From the cell containing the given text, extract its center point as [X, Y] coordinate. 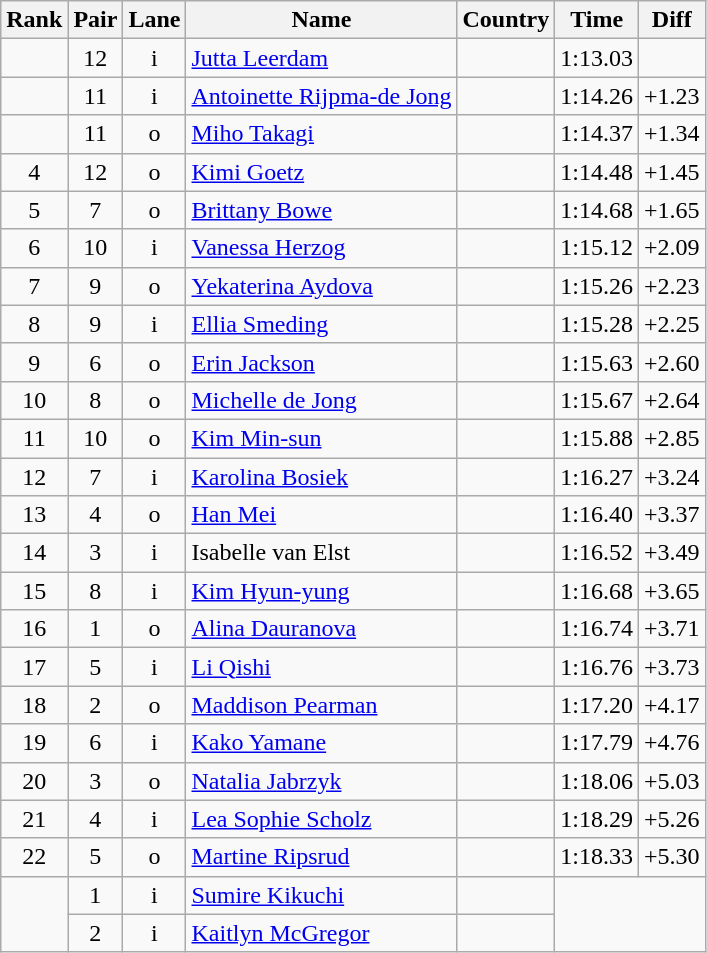
1:15.63 [597, 362]
+4.17 [672, 705]
Natalia Jabrzyk [322, 781]
Erin Jackson [322, 362]
1:16.52 [597, 553]
Brittany Bowe [322, 210]
1:16.74 [597, 629]
+2.64 [672, 400]
Li Qishi [322, 667]
Isabelle van Elst [322, 553]
Jutta Leerdam [322, 58]
Kaitlyn McGregor [322, 933]
1:14.68 [597, 210]
+2.23 [672, 286]
21 [34, 819]
1:15.28 [597, 324]
16 [34, 629]
Rank [34, 20]
1:15.26 [597, 286]
+2.60 [672, 362]
19 [34, 743]
Kako Yamane [322, 743]
1:17.20 [597, 705]
17 [34, 667]
+5.03 [672, 781]
1:16.76 [597, 667]
+3.65 [672, 591]
Martine Ripsrud [322, 857]
15 [34, 591]
Diff [672, 20]
Miho Takagi [322, 134]
1:14.26 [597, 96]
1:16.40 [597, 515]
1:14.48 [597, 172]
+3.71 [672, 629]
14 [34, 553]
1:18.29 [597, 819]
Alina Dauranova [322, 629]
+2.09 [672, 248]
Kim Hyun-yung [322, 591]
+2.85 [672, 438]
1:16.68 [597, 591]
1:17.79 [597, 743]
Sumire Kikuchi [322, 895]
+1.65 [672, 210]
+3.49 [672, 553]
Pair [96, 20]
+3.37 [672, 515]
13 [34, 515]
1:14.37 [597, 134]
Kim Min-sun [322, 438]
+1.34 [672, 134]
Country [506, 20]
22 [34, 857]
18 [34, 705]
+1.45 [672, 172]
Karolina Bosiek [322, 477]
20 [34, 781]
1:15.67 [597, 400]
1:16.27 [597, 477]
+3.73 [672, 667]
Michelle de Jong [322, 400]
Lane [154, 20]
Antoinette Rijpma-de Jong [322, 96]
Vanessa Herzog [322, 248]
+5.26 [672, 819]
+2.25 [672, 324]
1:18.33 [597, 857]
+3.24 [672, 477]
Time [597, 20]
Name [322, 20]
Han Mei [322, 515]
1:15.88 [597, 438]
Ellia Smeding [322, 324]
1:15.12 [597, 248]
+4.76 [672, 743]
1:13.03 [597, 58]
Lea Sophie Scholz [322, 819]
+5.30 [672, 857]
Yekaterina Aydova [322, 286]
+1.23 [672, 96]
Kimi Goetz [322, 172]
1:18.06 [597, 781]
Maddison Pearman [322, 705]
